From the cell containing the given text, extract its center point as (x, y) coordinate. 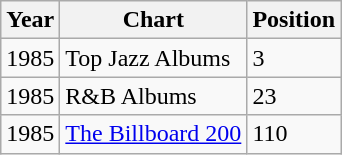
The Billboard 200 (154, 134)
Top Jazz Albums (154, 58)
23 (294, 96)
R&B Albums (154, 96)
Position (294, 20)
3 (294, 58)
Year (30, 20)
Chart (154, 20)
110 (294, 134)
